Provide the (X, Y) coordinate of the cell's center where the given text is located.  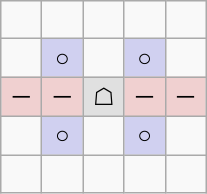
☖ (104, 97)
